Detect which cell encompasses the target text, then output its (x, y) center coordinate. 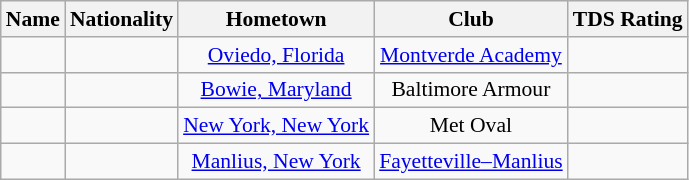
Club (471, 19)
Name (33, 19)
Manlius, New York (276, 162)
Fayetteville–Manlius (471, 162)
Montverde Academy (471, 55)
Oviedo, Florida (276, 55)
Bowie, Maryland (276, 90)
Hometown (276, 19)
Met Oval (471, 126)
Nationality (122, 19)
TDS Rating (628, 19)
Baltimore Armour (471, 90)
New York, New York (276, 126)
